Search for the cell housing the specified text and yield its (X, Y) center coordinate. 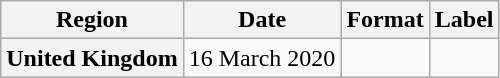
Label (464, 20)
United Kingdom (92, 58)
Format (385, 20)
Date (262, 20)
16 March 2020 (262, 58)
Region (92, 20)
